Output the [X, Y] coordinate of the center of the cell containing the given text.  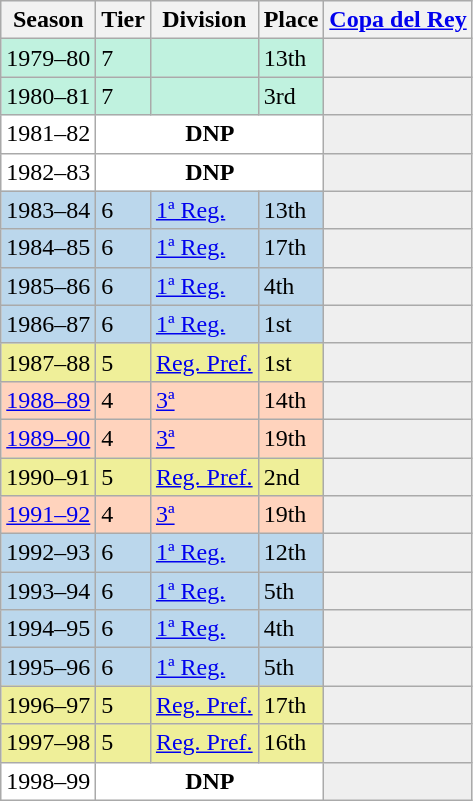
1991–92 [48, 515]
2nd [291, 477]
1992–93 [48, 553]
12th [291, 553]
1989–90 [48, 438]
Season [48, 20]
1987–88 [48, 362]
Division [204, 20]
1981–82 [48, 134]
Copa del Rey [398, 20]
1996–97 [48, 705]
1982–83 [48, 172]
16th [291, 743]
1986–87 [48, 324]
1994–95 [48, 629]
1997–98 [48, 743]
1979–80 [48, 58]
1985–86 [48, 286]
1998–99 [48, 781]
3rd [291, 96]
Place [291, 20]
1984–85 [48, 248]
1995–96 [48, 667]
1980–81 [48, 96]
1983–84 [48, 210]
14th [291, 400]
Tier [124, 20]
1990–91 [48, 477]
1993–94 [48, 591]
1988–89 [48, 400]
